Find where the given text appears and provide that cell's center as (x, y) coordinate. 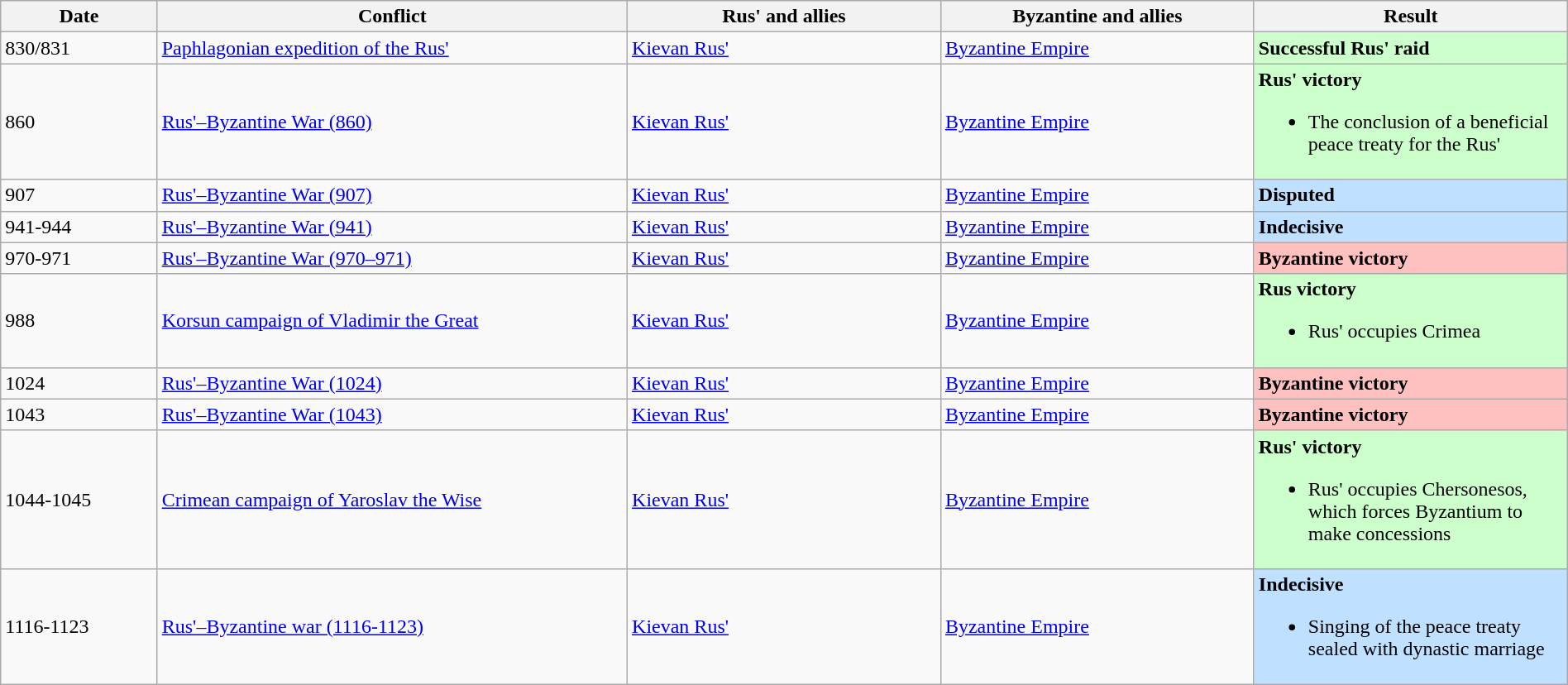
Result (1411, 17)
970-971 (79, 258)
1024 (79, 383)
Rus'–Byzantine War (941) (392, 227)
988 (79, 321)
Successful Rus' raid (1411, 48)
941-944 (79, 227)
Rus' victoryRus' occupies Chersonesos, which forces Byzantium to make concessions (1411, 500)
1044-1045 (79, 500)
Rus'–Byzantine War (970–971) (392, 258)
Rus'–Byzantine War (1024) (392, 383)
Rus'–Byzantine War (907) (392, 195)
Rus' and allies (784, 17)
Korsun campaign of Vladimir the Great (392, 321)
Indecisive (1411, 227)
IndecisiveSinging of the peace treaty sealed with dynastic marriage (1411, 626)
Conflict (392, 17)
Date (79, 17)
860 (79, 122)
1043 (79, 414)
Rus victoryRus' occupies Crimea (1411, 321)
Byzantine and allies (1097, 17)
907 (79, 195)
Disputed (1411, 195)
Crimean campaign of Yaroslav the Wise (392, 500)
1116-1123 (79, 626)
Rus'–Byzantine War (860) (392, 122)
Paphlagonian expedition of the Rus' (392, 48)
Rus'–Byzantine War (1043) (392, 414)
Rus'–Byzantine war (1116-1123) (392, 626)
830/831 (79, 48)
Rus' victoryThe conclusion of a beneficial peace treaty for the Rus' (1411, 122)
